Detect which cell encompasses the target text, then output its (x, y) center coordinate. 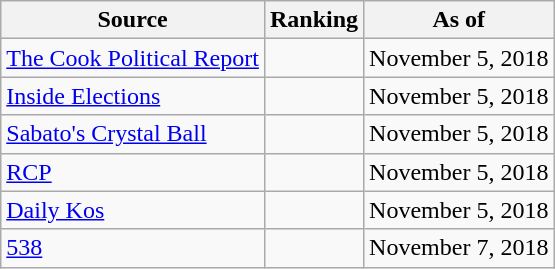
Sabato's Crystal Ball (133, 134)
November 7, 2018 (459, 248)
Source (133, 20)
Ranking (314, 20)
RCP (133, 172)
The Cook Political Report (133, 58)
Daily Kos (133, 210)
Inside Elections (133, 96)
As of (459, 20)
538 (133, 248)
